From the cell containing the given text, extract its center point as (x, y) coordinate. 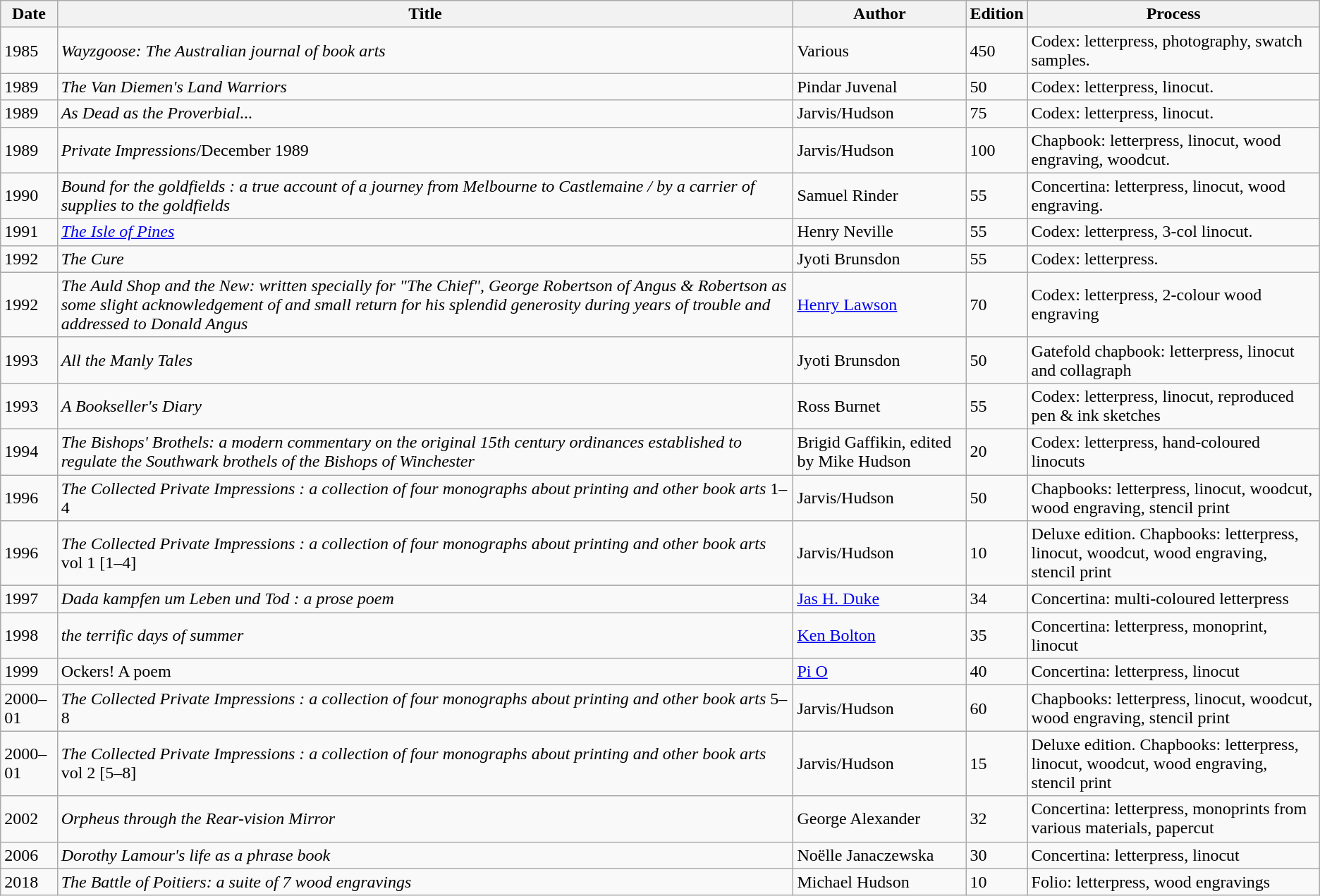
Pindar Juvenal (880, 87)
Dada kampfen um Leben und Tod : a prose poem (425, 599)
As Dead as the Proverbial... (425, 113)
Process (1173, 14)
All the Manly Tales (425, 360)
75 (997, 113)
Ross Burnet (880, 406)
1994 (29, 451)
32 (997, 819)
1990 (29, 196)
Concertina: multi-coloured letterpress (1173, 599)
70 (997, 305)
2006 (29, 855)
Brigid Gaffikin, edited by Mike Hudson (880, 451)
Date (29, 14)
Ken Bolton (880, 636)
Codex: letterpress, photography, swatch samples. (1173, 51)
35 (997, 636)
Author (880, 14)
Various (880, 51)
Michael Hudson (880, 882)
Henry Neville (880, 232)
The Collected Private Impressions : a collection of four monographs about printing and other book arts 1–4 (425, 498)
George Alexander (880, 819)
2018 (29, 882)
1991 (29, 232)
40 (997, 672)
30 (997, 855)
Codex: letterpress, 3-col linocut. (1173, 232)
Title (425, 14)
The Collected Private Impressions : a collection of four monographs about printing and other book arts 5–8 (425, 708)
450 (997, 51)
Concertina: letterpress, monoprint, linocut (1173, 636)
1998 (29, 636)
A Bookseller's Diary (425, 406)
20 (997, 451)
100 (997, 149)
2002 (29, 819)
Orpheus through the Rear-vision Mirror (425, 819)
The Battle of Poitiers: a suite of 7 wood engravings (425, 882)
Gatefold chapbook: letterpress, linocut and collagraph (1173, 360)
Edition (997, 14)
Codex: letterpress, linocut, reproduced pen & ink sketches (1173, 406)
34 (997, 599)
Codex: letterpress, 2-colour wood engraving (1173, 305)
Concertina: letterpress, linocut, wood engraving. (1173, 196)
Ockers! A poem (425, 672)
1985 (29, 51)
The Collected Private Impressions : a collection of four monographs about printing and other book arts vol 1 [1–4] (425, 553)
the terrific days of summer (425, 636)
Bound for the goldfields : a true account of a journey from Melbourne to Castlemaine / by a carrier of supplies to the goldfields (425, 196)
Samuel Rinder (880, 196)
1997 (29, 599)
Private Impressions/December 1989 (425, 149)
15 (997, 763)
Henry Lawson (880, 305)
The Collected Private Impressions : a collection of four monographs about printing and other book arts vol 2 [5–8] (425, 763)
Jas H. Duke (880, 599)
Concertina: letterpress, monoprints from various materials, papercut (1173, 819)
Chapbook: letterpress, linocut, wood engraving, woodcut. (1173, 149)
The Isle of Pines (425, 232)
Folio: letterpress, wood engravings (1173, 882)
Pi O (880, 672)
Codex: letterpress, hand-coloured linocuts (1173, 451)
Wayzgoose: The Australian journal of book arts (425, 51)
Noëlle Janaczewska (880, 855)
The Van Diemen's Land Warriors (425, 87)
The Cure (425, 259)
1999 (29, 672)
Dorothy Lamour's life as a phrase book (425, 855)
60 (997, 708)
Codex: letterpress. (1173, 259)
